Scan for the cell matching the given text and deliver its (x, y) coordinate at center. 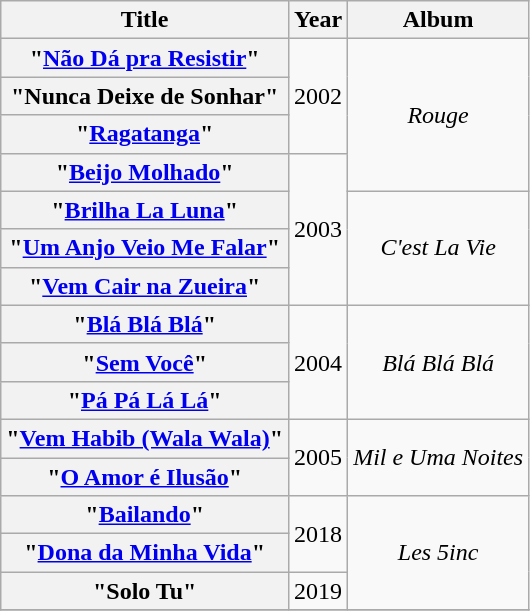
"O Amor é Ilusão" (145, 477)
2019 (318, 591)
Les 5inc (438, 553)
"Ragatanga" (145, 134)
Blá Blá Blá (438, 362)
"Vem Cair na Zueira" (145, 286)
"Nunca Deixe de Sonhar" (145, 96)
"Bailando" (145, 515)
"Beijo Molhado" (145, 172)
"Brilha La Luna" (145, 210)
Title (145, 20)
Rouge (438, 115)
"Sem Você" (145, 362)
"Pá Pá Lá Lá" (145, 400)
Year (318, 20)
"Um Anjo Veio Me Falar" (145, 248)
"Blá Blá Blá" (145, 324)
2005 (318, 457)
Album (438, 20)
2003 (318, 229)
2018 (318, 534)
C'est La Vie (438, 248)
2004 (318, 362)
"Não Dá pra Resistir" (145, 58)
"Solo Tu" (145, 591)
"Vem Habib (Wala Wala)" (145, 438)
Mil e Uma Noites (438, 457)
2002 (318, 96)
"Dona da Minha Vida" (145, 553)
